Output the [X, Y] coordinate of the center of the cell containing the given text.  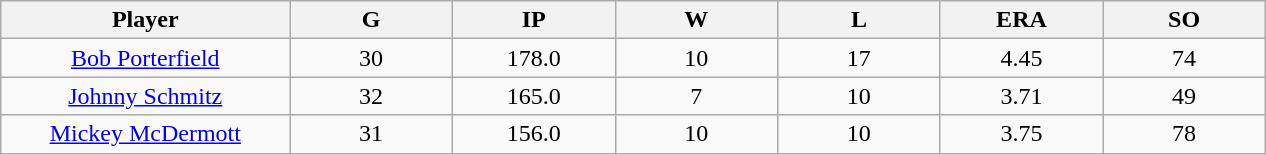
L [860, 20]
30 [372, 58]
G [372, 20]
3.71 [1022, 96]
17 [860, 58]
IP [534, 20]
W [696, 20]
4.45 [1022, 58]
Player [146, 20]
7 [696, 96]
SO [1184, 20]
31 [372, 134]
49 [1184, 96]
ERA [1022, 20]
178.0 [534, 58]
Mickey McDermott [146, 134]
165.0 [534, 96]
3.75 [1022, 134]
Johnny Schmitz [146, 96]
156.0 [534, 134]
74 [1184, 58]
Bob Porterfield [146, 58]
32 [372, 96]
78 [1184, 134]
